Pinpoint the cell where the given text exists, returning its [X, Y] midpoint coordinate. 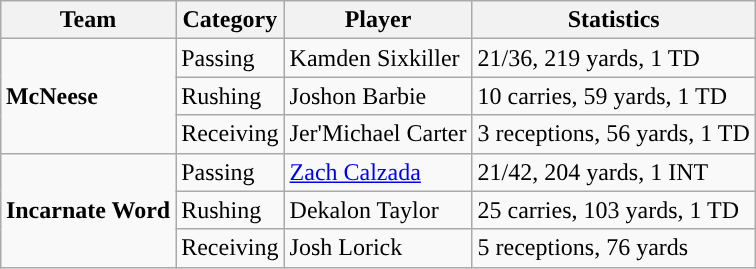
21/42, 204 yards, 1 INT [614, 172]
Zach Calzada [378, 172]
Player [378, 20]
Incarnate Word [88, 210]
25 carries, 103 yards, 1 TD [614, 210]
Jer'Michael Carter [378, 134]
Joshon Barbie [378, 96]
Team [88, 20]
Category [230, 20]
McNeese [88, 96]
Statistics [614, 20]
Dekalon Taylor [378, 210]
3 receptions, 56 yards, 1 TD [614, 134]
5 receptions, 76 yards [614, 248]
21/36, 219 yards, 1 TD [614, 58]
10 carries, 59 yards, 1 TD [614, 96]
Josh Lorick [378, 248]
Kamden Sixkiller [378, 58]
